Capture the cell that displays the provided text and extract its (x, y) central coordinate. 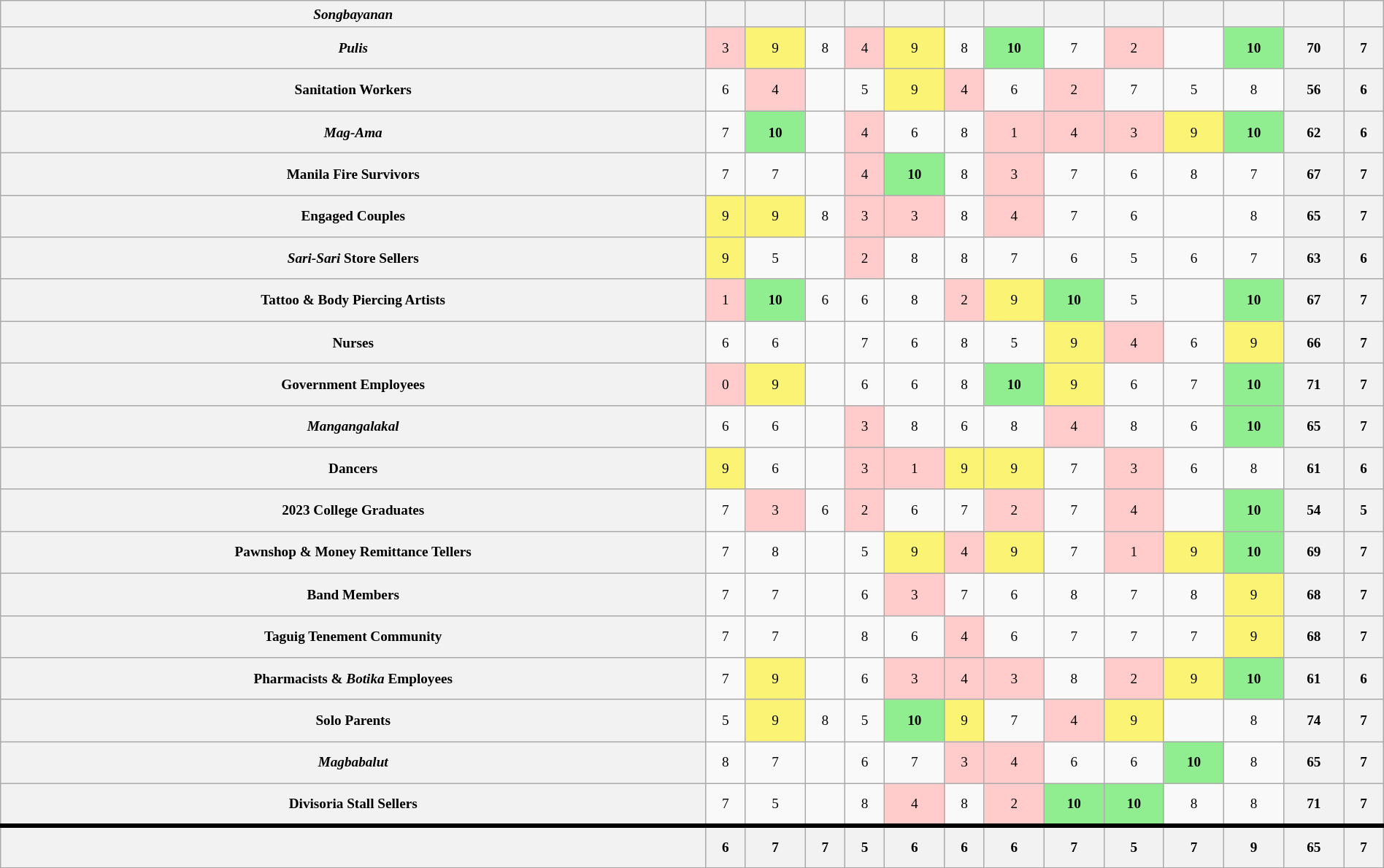
Band Members (353, 594)
0 (726, 384)
Pulis (353, 48)
Mangangalakal (353, 426)
Solo Parents (353, 721)
66 (1314, 342)
Pawnshop & Money Remittance Tellers (353, 553)
63 (1314, 258)
Songbayanan (353, 14)
54 (1314, 510)
Engaged Couples (353, 216)
Nurses (353, 342)
Taguig Tenement Community (353, 637)
Sari-Sari Store Sellers (353, 258)
2023 College Graduates (353, 510)
70 (1314, 48)
56 (1314, 90)
Magbabalut (353, 763)
Mag-Ama (353, 132)
69 (1314, 553)
Dancers (353, 469)
Sanitation Workers (353, 90)
Government Employees (353, 384)
Tattoo & Body Piercing Artists (353, 300)
Manila Fire Survivors (353, 174)
Pharmacists & Botika Employees (353, 678)
Divisoria Stall Sellers (353, 804)
62 (1314, 132)
74 (1314, 721)
